Extract the [x, y] coordinate from the center of the cell holding the provided text.  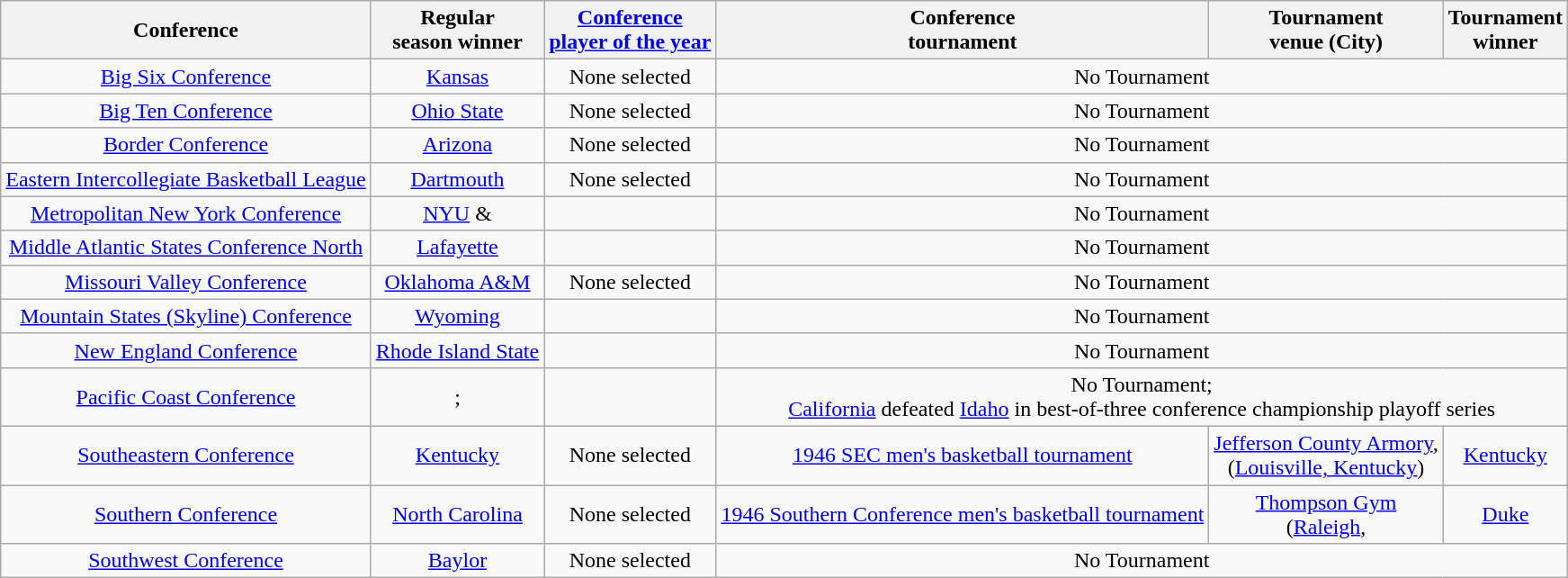
Mountain States (Skyline) Conference [186, 316]
; [457, 396]
Metropolitan New York Conference [186, 213]
Oklahoma A&M [457, 282]
Southern Conference [186, 513]
Big Ten Conference [186, 111]
No Tournament;California defeated Idaho in best-of-three conference championship playoff series [1142, 396]
Conference [186, 31]
1946 SEC men's basketball tournament [963, 456]
Southeastern Conference [186, 456]
Kansas [457, 77]
NYU & [457, 213]
Rhode Island State [457, 350]
Tournament venue (City) [1326, 31]
Regular season winner [457, 31]
Baylor [457, 561]
Middle Atlantic States Conference North [186, 248]
Conference tournament [963, 31]
Ohio State [457, 111]
Southwest Conference [186, 561]
Thompson Gym(Raleigh, [1326, 513]
Conference player of the year [630, 31]
Dartmouth [457, 179]
Missouri Valley Conference [186, 282]
Eastern Intercollegiate Basketball League [186, 179]
Border Conference [186, 145]
Duke [1505, 513]
Arizona [457, 145]
New England Conference [186, 350]
Jefferson County Armory,(Louisville, Kentucky) [1326, 456]
Big Six Conference [186, 77]
Wyoming [457, 316]
North Carolina [457, 513]
Tournament winner [1505, 31]
Pacific Coast Conference [186, 396]
1946 Southern Conference men's basketball tournament [963, 513]
Lafayette [457, 248]
